For the text-containing cell, return its midpoint in (X, Y) coordinate format. 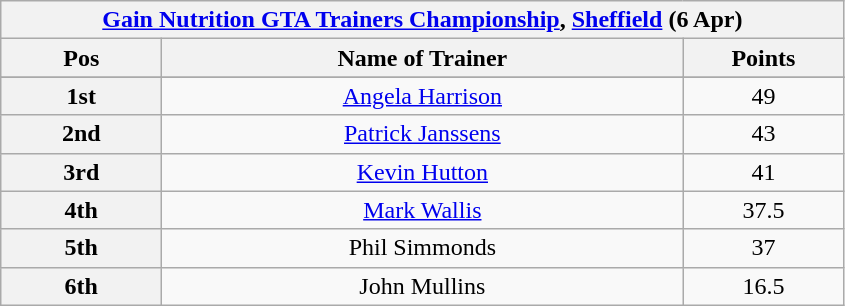
Pos (82, 58)
6th (82, 286)
2nd (82, 134)
49 (764, 96)
Kevin Hutton (422, 172)
Phil Simmonds (422, 248)
41 (764, 172)
Gain Nutrition GTA Trainers Championship, Sheffield (6 Apr) (422, 20)
5th (82, 248)
Mark Wallis (422, 210)
43 (764, 134)
37 (764, 248)
4th (82, 210)
Points (764, 58)
Patrick Janssens (422, 134)
Name of Trainer (422, 58)
1st (82, 96)
John Mullins (422, 286)
37.5 (764, 210)
3rd (82, 172)
16.5 (764, 286)
Angela Harrison (422, 96)
